Determine the [x, y] coordinate at the center of the cell enclosing the given text.  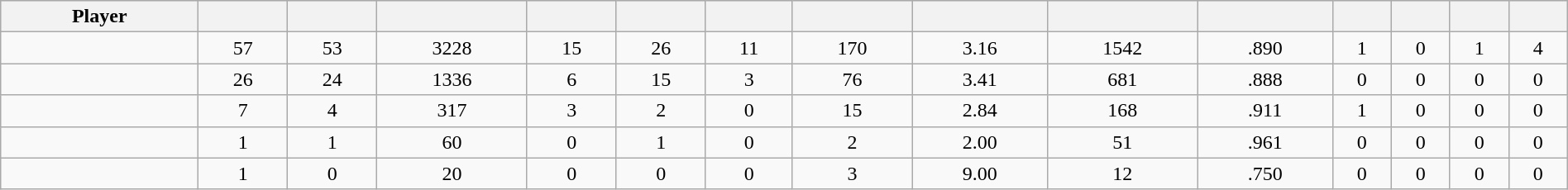
9.00 [979, 173]
7 [243, 111]
3.16 [979, 48]
53 [332, 48]
11 [749, 48]
1336 [452, 79]
170 [852, 48]
3228 [452, 48]
681 [1122, 79]
24 [332, 79]
168 [1122, 111]
1542 [1122, 48]
.911 [1265, 111]
6 [571, 79]
.890 [1265, 48]
12 [1122, 173]
76 [852, 79]
2.84 [979, 111]
60 [452, 142]
.888 [1265, 79]
317 [452, 111]
.961 [1265, 142]
51 [1122, 142]
Player [99, 17]
57 [243, 48]
20 [452, 173]
.750 [1265, 173]
2.00 [979, 142]
3.41 [979, 79]
